Locate the cell with the specified text and output its (X, Y) center coordinate. 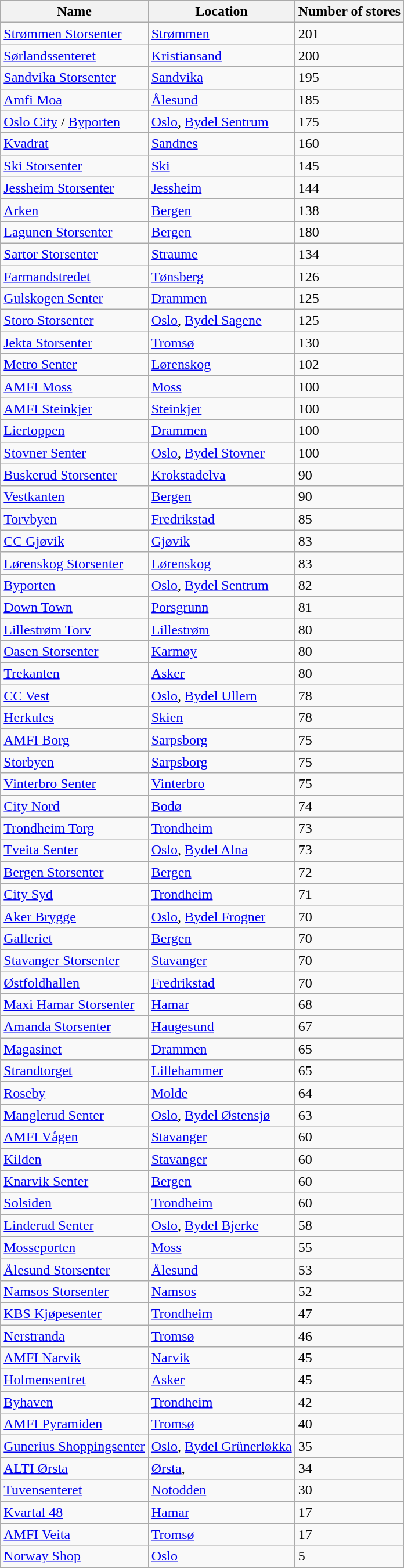
Amfi Moa (74, 100)
Oslo, Bydel Grünerløkka (222, 1446)
Straume (222, 254)
AMFI Steinkjer (74, 409)
AMFI Pyramiden (74, 1424)
40 (349, 1424)
Skien (222, 718)
Porsgrunn (222, 607)
Galleriet (74, 938)
Vinterbro Senter (74, 784)
Oslo, Bydel Stovner (222, 453)
Notodden (222, 1490)
Sandvika (222, 78)
Strandtorget (74, 1071)
Oslo, Bydel Frogner (222, 916)
Lillehammer (222, 1071)
City Syd (74, 894)
Holmensentret (74, 1380)
Gunerius Shoppingsenter (74, 1446)
Ørsta, (222, 1468)
34 (349, 1468)
Oslo, Bydel Bjerke (222, 1225)
82 (349, 585)
52 (349, 1291)
AMFI Veita (74, 1534)
46 (349, 1335)
145 (349, 166)
185 (349, 100)
Bergen Storsenter (74, 872)
Metro Senter (74, 365)
102 (349, 365)
Karmøy (222, 652)
Nerstranda (74, 1335)
Strømmen (222, 34)
Lagunen Storsenter (74, 232)
175 (349, 122)
Buskerud Storsenter (74, 475)
68 (349, 1005)
Mosseporten (74, 1247)
130 (349, 343)
160 (349, 144)
Roseby (74, 1093)
Storo Storsenter (74, 321)
Namsos (222, 1291)
Haugesund (222, 1027)
Liertoppen (74, 431)
AMFI Narvik (74, 1358)
Norway Shop (74, 1556)
ALTI Ørsta (74, 1468)
Jessheim Storsenter (74, 188)
Byporten (74, 585)
Sartor Storsenter (74, 254)
53 (349, 1269)
Manglerud Senter (74, 1115)
Stovner Senter (74, 453)
30 (349, 1490)
35 (349, 1446)
Kilden (74, 1159)
Aker Brygge (74, 916)
Oslo, Bydel Alna (222, 850)
5 (349, 1556)
Østfoldhallen (74, 983)
71 (349, 894)
47 (349, 1313)
Ski Storsenter (74, 166)
Molde (222, 1093)
City Nord (74, 806)
Oslo, Bydel Østensjø (222, 1115)
58 (349, 1225)
Kvartal 48 (74, 1512)
Gulskogen Senter (74, 299)
201 (349, 34)
200 (349, 56)
Trekanten (74, 674)
81 (349, 607)
CC Gjøvik (74, 541)
Oslo City / Byporten (74, 122)
72 (349, 872)
Kvadrat (74, 144)
Tuvensenteret (74, 1490)
55 (349, 1247)
Name (74, 12)
74 (349, 806)
Magasinet (74, 1049)
42 (349, 1402)
Linderud Senter (74, 1225)
85 (349, 519)
Gjøvik (222, 541)
Kristiansand (222, 56)
Solsiden (74, 1203)
Jekta Storsenter (74, 343)
Namsos Storsenter (74, 1291)
Trondheim Torg (74, 828)
144 (349, 188)
63 (349, 1115)
Oslo, Bydel Sagene (222, 321)
Tønsberg (222, 277)
195 (349, 78)
Tveita Senter (74, 850)
Sandnes (222, 144)
Number of stores (349, 12)
Torvbyen (74, 519)
126 (349, 277)
Knarvik Senter (74, 1181)
Vinterbro (222, 784)
Location (222, 12)
Strømmen Storsenter (74, 34)
Amanda Storsenter (74, 1027)
AMFI Borg (74, 740)
AMFI Moss (74, 387)
KBS Kjøpesenter (74, 1313)
180 (349, 232)
Lørenskog Storsenter (74, 563)
Down Town (74, 607)
Oslo, Bydel Ullern (222, 696)
Byhaven (74, 1402)
Sandvika Storsenter (74, 78)
Jessheim (222, 188)
AMFI Vågen (74, 1137)
Stavanger Storsenter (74, 960)
CC Vest (74, 696)
134 (349, 254)
138 (349, 210)
Arken (74, 210)
Maxi Hamar Storsenter (74, 1005)
Oslo (222, 1556)
64 (349, 1093)
Steinkjer (222, 409)
Ålesund Storsenter (74, 1269)
67 (349, 1027)
Oasen Storsenter (74, 652)
Ski (222, 166)
Narvik (222, 1358)
Farmandstredet (74, 277)
Vestkanten (74, 497)
Bodø (222, 806)
Lillestrøm Torv (74, 629)
Krokstadelva (222, 475)
Lillestrøm (222, 629)
Storbyen (74, 762)
Herkules (74, 718)
Sørlandssenteret (74, 56)
